Output the (x, y) coordinate of the center of the cell containing the given text.  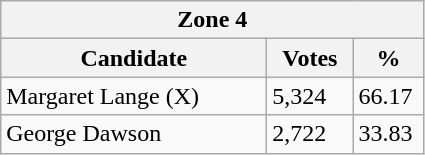
Candidate (134, 58)
Votes (310, 58)
% (388, 58)
66.17 (388, 96)
5,324 (310, 96)
Zone 4 (212, 20)
2,722 (310, 134)
George Dawson (134, 134)
33.83 (388, 134)
Margaret Lange (X) (134, 96)
